Output the [x, y] coordinate of the center of the cell containing the given text.  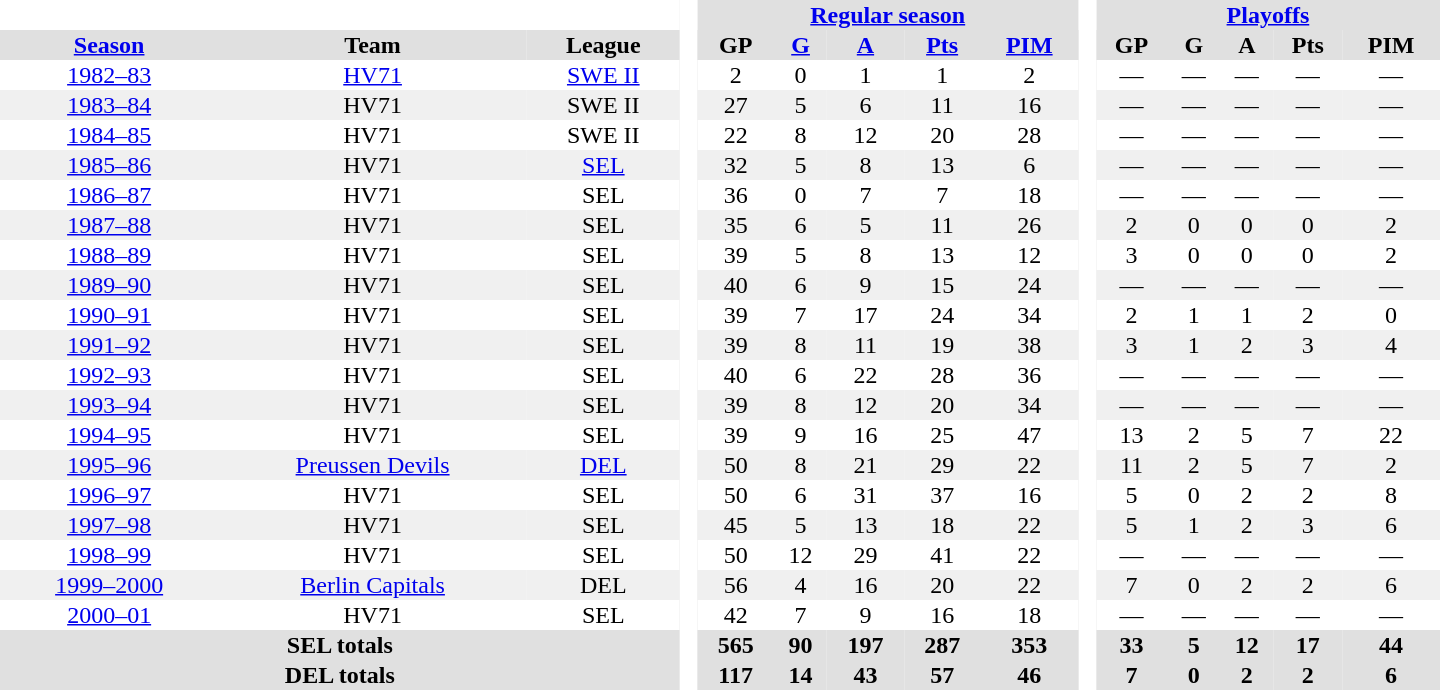
117 [736, 675]
287 [942, 645]
1989–90 [109, 285]
1986–87 [109, 195]
26 [1029, 225]
19 [942, 345]
32 [736, 165]
31 [866, 495]
565 [736, 645]
46 [1029, 675]
1993–94 [109, 405]
1999–2000 [109, 585]
1982–83 [109, 75]
1990–91 [109, 315]
1983–84 [109, 105]
197 [866, 645]
League [604, 45]
SEL totals [340, 645]
1988–89 [109, 255]
27 [736, 105]
1996–97 [109, 495]
57 [942, 675]
Season [109, 45]
37 [942, 495]
1992–93 [109, 375]
15 [942, 285]
2000–01 [109, 615]
DEL totals [340, 675]
Preussen Devils [372, 465]
90 [800, 645]
25 [942, 435]
35 [736, 225]
1997–98 [109, 525]
56 [736, 585]
1995–96 [109, 465]
1994–95 [109, 435]
1987–88 [109, 225]
33 [1132, 645]
21 [866, 465]
47 [1029, 435]
45 [736, 525]
353 [1029, 645]
Berlin Capitals [372, 585]
14 [800, 675]
Playoffs [1268, 15]
1991–92 [109, 345]
Team [372, 45]
1998–99 [109, 555]
Regular season [888, 15]
41 [942, 555]
43 [866, 675]
1985–86 [109, 165]
38 [1029, 345]
42 [736, 615]
44 [1391, 645]
1984–85 [109, 135]
